Search for the cell housing the specified text and yield its [X, Y] center coordinate. 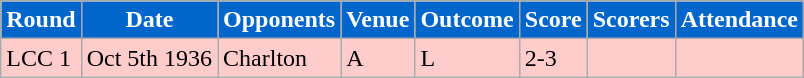
Attendance [739, 20]
L [467, 58]
LCC 1 [41, 58]
Round [41, 20]
Venue [378, 20]
A [378, 58]
Charlton [280, 58]
2-3 [553, 58]
Scorers [631, 20]
Opponents [280, 20]
Oct 5th 1936 [149, 58]
Date [149, 20]
Score [553, 20]
Outcome [467, 20]
